Find where the given text appears and provide that cell's center as [X, Y] coordinate. 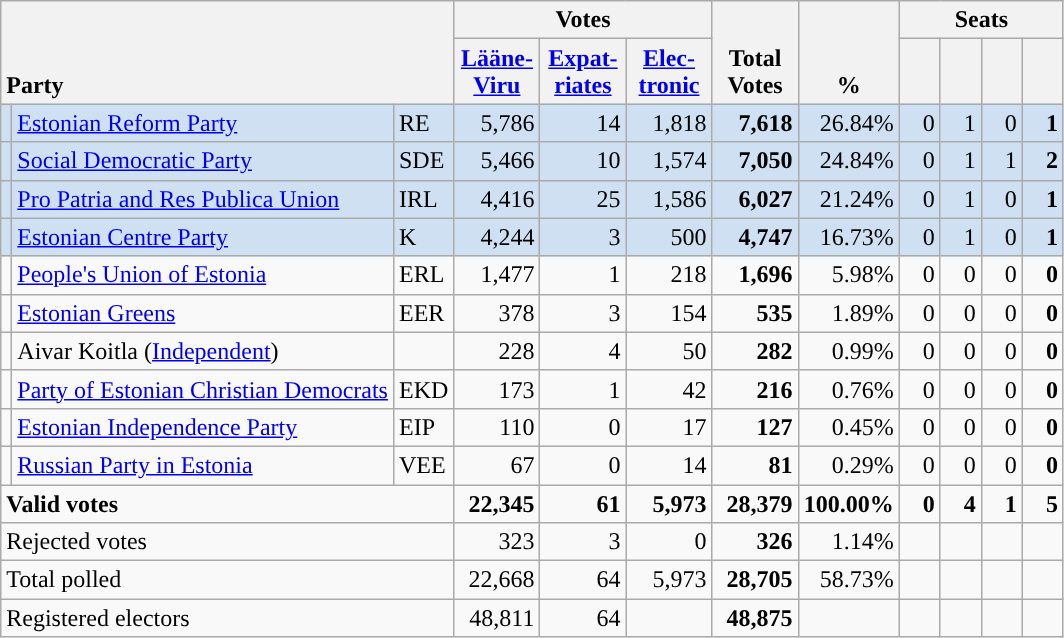
67 [497, 465]
500 [669, 237]
ERL [423, 275]
Expat- riates [583, 72]
K [423, 237]
5,466 [497, 161]
173 [497, 389]
Valid votes [228, 503]
21.24% [848, 199]
100.00% [848, 503]
7,050 [755, 161]
22,668 [497, 580]
110 [497, 427]
61 [583, 503]
42 [669, 389]
81 [755, 465]
28,705 [755, 580]
SDE [423, 161]
Lääne- Viru [497, 72]
1,574 [669, 161]
25 [583, 199]
Rejected votes [228, 542]
Estonian Independence Party [203, 427]
228 [497, 351]
28,379 [755, 503]
0.45% [848, 427]
Estonian Reform Party [203, 123]
16.73% [848, 237]
EKD [423, 389]
People's Union of Estonia [203, 275]
58.73% [848, 580]
IRL [423, 199]
323 [497, 542]
154 [669, 313]
Russian Party in Estonia [203, 465]
0.76% [848, 389]
1.14% [848, 542]
Social Democratic Party [203, 161]
218 [669, 275]
22,345 [497, 503]
Party [228, 52]
2 [1042, 161]
0.99% [848, 351]
4,244 [497, 237]
326 [755, 542]
EER [423, 313]
Total polled [228, 580]
Pro Patria and Res Publica Union [203, 199]
Seats [981, 20]
7,618 [755, 123]
48,875 [755, 618]
EIP [423, 427]
5.98% [848, 275]
0.29% [848, 465]
1,586 [669, 199]
1.89% [848, 313]
535 [755, 313]
Elec- tronic [669, 72]
Estonian Centre Party [203, 237]
6,027 [755, 199]
% [848, 52]
48,811 [497, 618]
17 [669, 427]
5,786 [497, 123]
Aivar Koitla (Independent) [203, 351]
1,818 [669, 123]
Total Votes [755, 52]
4,747 [755, 237]
RE [423, 123]
Party of Estonian Christian Democrats [203, 389]
216 [755, 389]
50 [669, 351]
282 [755, 351]
Registered electors [228, 618]
VEE [423, 465]
26.84% [848, 123]
10 [583, 161]
127 [755, 427]
1,477 [497, 275]
5 [1042, 503]
4,416 [497, 199]
Estonian Greens [203, 313]
24.84% [848, 161]
378 [497, 313]
1,696 [755, 275]
Votes [583, 20]
